Determine the [X, Y] coordinate at the center of the cell enclosing the given text.  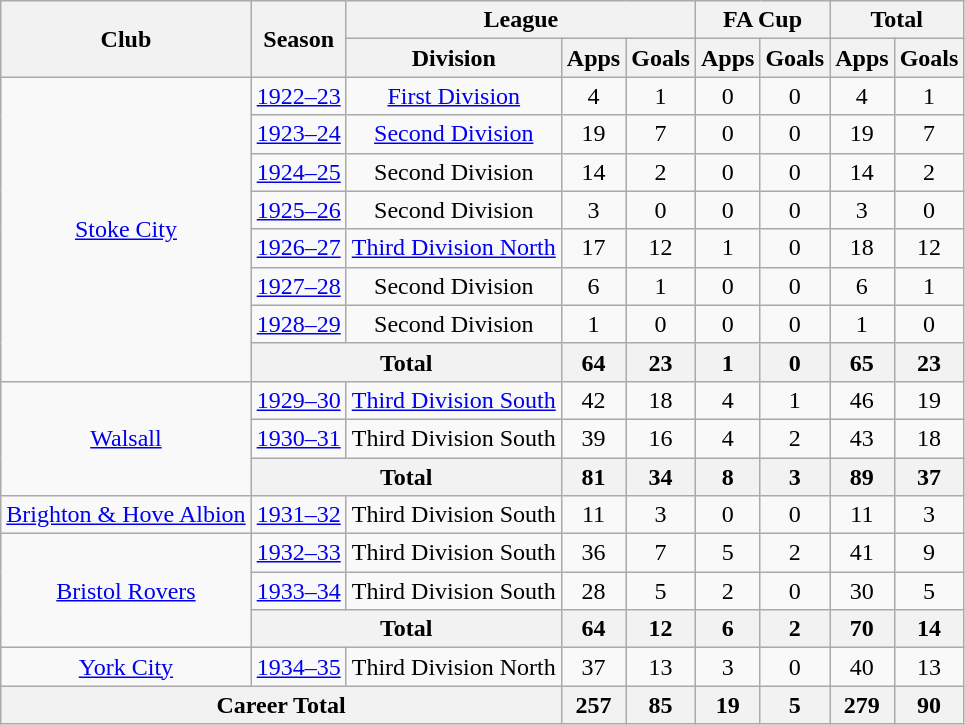
Division [454, 58]
First Division [454, 96]
Season [298, 39]
65 [862, 362]
1922–23 [298, 96]
16 [661, 438]
46 [862, 400]
1924–25 [298, 172]
40 [862, 667]
9 [929, 553]
1934–35 [298, 667]
90 [929, 705]
1933–34 [298, 591]
85 [661, 705]
1931–32 [298, 515]
Club [126, 39]
279 [862, 705]
43 [862, 438]
League [520, 20]
1932–33 [298, 553]
1925–26 [298, 210]
34 [661, 477]
Bristol Rovers [126, 591]
Stoke City [126, 229]
89 [862, 477]
41 [862, 553]
42 [593, 400]
Walsall [126, 438]
York City [126, 667]
1928–29 [298, 324]
39 [593, 438]
Brighton & Hove Albion [126, 515]
1923–24 [298, 134]
36 [593, 553]
17 [593, 248]
8 [727, 477]
1927–28 [298, 286]
30 [862, 591]
1929–30 [298, 400]
28 [593, 591]
1930–31 [298, 438]
FA Cup [762, 20]
1926–27 [298, 248]
257 [593, 705]
81 [593, 477]
70 [862, 629]
Career Total [282, 705]
